From the cell containing the given text, extract its center point as [X, Y] coordinate. 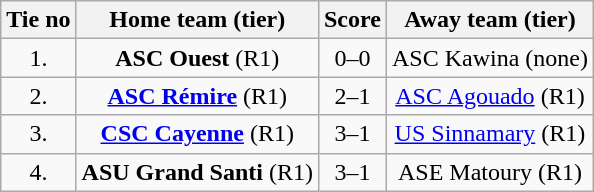
ASC Rémire (R1) [197, 96]
1. [38, 58]
US Sinnamary (R1) [490, 134]
CSC Cayenne (R1) [197, 134]
Score [352, 20]
Away team (tier) [490, 20]
ASC Kawina (none) [490, 58]
2–1 [352, 96]
ASE Matoury (R1) [490, 172]
ASU Grand Santi (R1) [197, 172]
ASC Ouest (R1) [197, 58]
0–0 [352, 58]
2. [38, 96]
3. [38, 134]
Home team (tier) [197, 20]
ASC Agouado (R1) [490, 96]
4. [38, 172]
Tie no [38, 20]
